Extract the [X, Y] coordinate from the center of the cell holding the provided text.  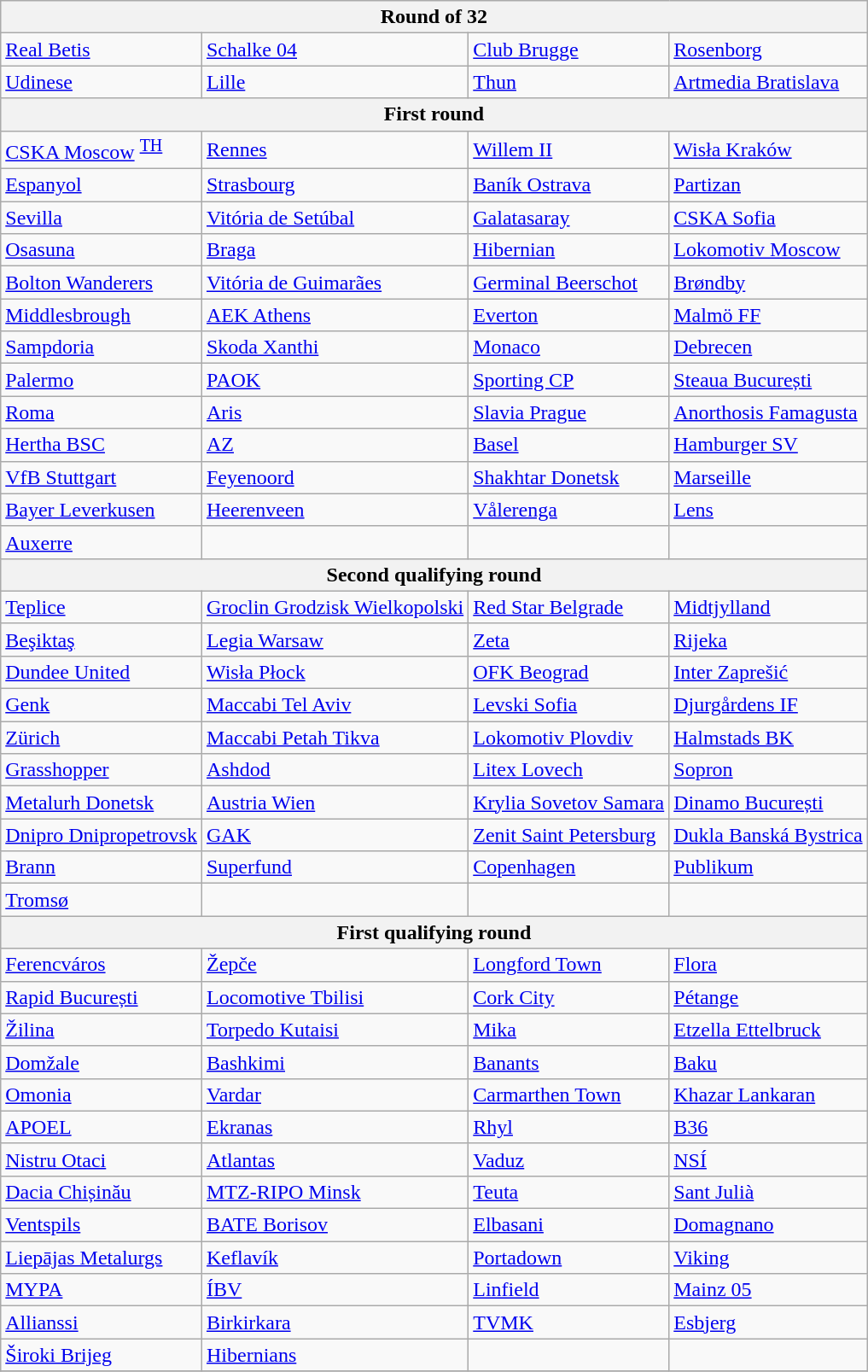
Ferencváros [102, 965]
First round [434, 114]
Bayer Leverkusen [102, 510]
Hibernian [568, 250]
Ashdod [335, 770]
Lens [768, 510]
Vardar [335, 1095]
Ekranas [335, 1127]
Lokomotiv Moscow [768, 250]
Hertha BSC [102, 445]
APOEL [102, 1127]
Torpedo Kutaisi [335, 1030]
Partizan [768, 185]
Halmstads BK [768, 738]
Rhyl [568, 1127]
Atlantas [335, 1159]
Carmarthen Town [568, 1095]
Everton [568, 315]
MYPA [102, 1290]
CSKA Moscow TH [102, 150]
Roma [102, 412]
B36 [768, 1127]
Rijeka [768, 639]
Ventspils [102, 1225]
Zürich [102, 738]
Sampdoria [102, 347]
Mika [568, 1030]
Longford Town [568, 965]
TVMK [568, 1322]
Monaco [568, 347]
Club Brugge [568, 50]
Skoda Xanthi [335, 347]
Portadown [568, 1258]
Wisła Kraków [768, 150]
Willem II [568, 150]
Braga [335, 250]
Žepče [335, 965]
Malmö FF [768, 315]
Metalurh Donetsk [102, 803]
Teplice [102, 607]
Galatasaray [568, 218]
Djurgårdens IF [768, 705]
Bolton Wanderers [102, 283]
Beşiktaş [102, 639]
Vålerenga [568, 510]
AZ [335, 445]
OFK Beograd [568, 672]
PAOK [335, 380]
Debrecen [768, 347]
Locomotive Tbilisi [335, 997]
Mainz 05 [768, 1290]
Vitória de Guimarães [335, 283]
Khazar Lankaran [768, 1095]
Inter Zaprešić [768, 672]
Banants [568, 1062]
Rosenborg [768, 50]
Aris [335, 412]
Dacia Chișinău [102, 1192]
Maccabi Petah Tikva [335, 738]
Nistru Otaci [102, 1159]
Second qualifying round [434, 575]
Artmedia Bratislava [768, 82]
Feyenoord [335, 477]
Liepājas Metalurgs [102, 1258]
Domagnano [768, 1225]
Anorthosis Famagusta [768, 412]
Etzella Ettelbruck [768, 1030]
Sevilla [102, 218]
Espanyol [102, 185]
Superfund [335, 867]
Lokomotiv Plovdiv [568, 738]
Round of 32 [434, 17]
Shakhtar Donetsk [568, 477]
Sant Julià [768, 1192]
Sopron [768, 770]
Rapid București [102, 997]
Udinese [102, 82]
Tromsø [102, 900]
Pétange [768, 997]
First qualifying round [434, 932]
NSÍ [768, 1159]
Levski Sofia [568, 705]
Marseille [768, 477]
Middlesbrough [102, 315]
Maccabi Tel Aviv [335, 705]
BATE Borisov [335, 1225]
Flora [768, 965]
Hibernians [335, 1355]
Palermo [102, 380]
Copenhagen [568, 867]
Linfield [568, 1290]
Grasshopper [102, 770]
CSKA Sofia [768, 218]
Žilina [102, 1030]
Steaua București [768, 380]
Zenit Saint Petersburg [568, 835]
MTZ-RIPO Minsk [335, 1192]
Baku [768, 1062]
Keflavík [335, 1258]
Groclin Grodzisk Wielkopolski [335, 607]
Genk [102, 705]
Bashkimi [335, 1062]
Germinal Beerschot [568, 283]
Publikum [768, 867]
Heerenveen [335, 510]
Austria Wien [335, 803]
Thun [568, 82]
Dukla Banská Bystrica [768, 835]
Baník Ostrava [568, 185]
Rennes [335, 150]
Brann [102, 867]
Strasbourg [335, 185]
Brøndby [768, 283]
Auxerre [102, 542]
Zeta [568, 639]
Teuta [568, 1192]
Allianssi [102, 1322]
Basel [568, 445]
GAK [335, 835]
Esbjerg [768, 1322]
Red Star Belgrade [568, 607]
Hamburger SV [768, 445]
Wisła Płock [335, 672]
AEK Athens [335, 315]
Široki Brijeg [102, 1355]
VfB Stuttgart [102, 477]
Dinamo București [768, 803]
Vitória de Setúbal [335, 218]
Birkirkara [335, 1322]
Litex Lovech [568, 770]
ÍBV [335, 1290]
Midtjylland [768, 607]
Dundee United [102, 672]
Vaduz [568, 1159]
Domžale [102, 1062]
Cork City [568, 997]
Viking [768, 1258]
Osasuna [102, 250]
Legia Warsaw [335, 639]
Krylia Sovetov Samara [568, 803]
Omonia [102, 1095]
Schalke 04 [335, 50]
Dnipro Dnipropetrovsk [102, 835]
Slavia Prague [568, 412]
Sporting CP [568, 380]
Real Betis [102, 50]
Elbasani [568, 1225]
Lille [335, 82]
